Detect which cell encompasses the target text, then output its (x, y) center coordinate. 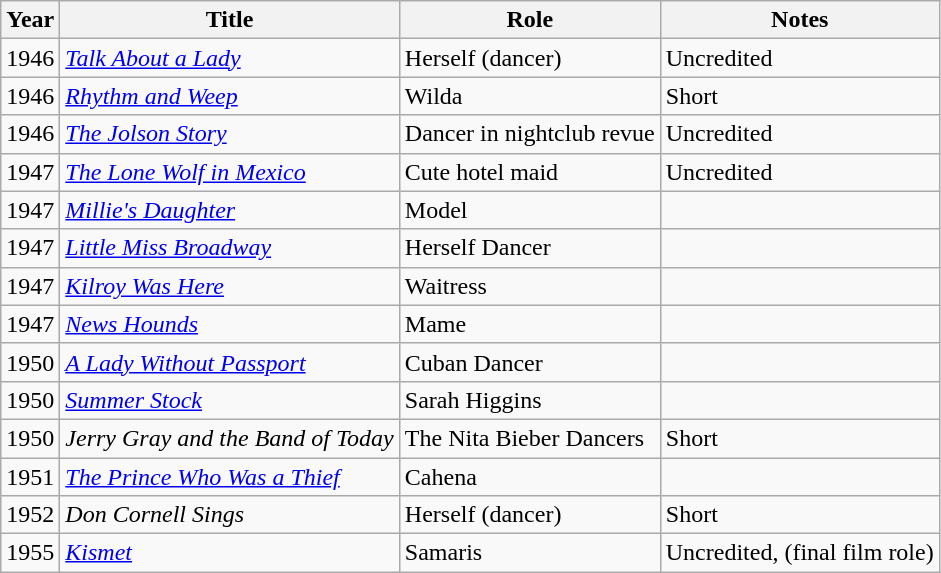
Dancer in nightclub revue (530, 134)
Herself Dancer (530, 248)
Samaris (530, 553)
Kismet (230, 553)
News Hounds (230, 324)
1955 (30, 553)
Title (230, 20)
Don Cornell Sings (230, 515)
Uncredited, (final film role) (800, 553)
Cahena (530, 477)
Talk About a Lady (230, 58)
Summer Stock (230, 400)
Year (30, 20)
The Nita Bieber Dancers (530, 438)
Kilroy Was Here (230, 286)
Rhythm and Weep (230, 96)
Sarah Higgins (530, 400)
1951 (30, 477)
The Prince Who Was a Thief (230, 477)
Jerry Gray and the Band of Today (230, 438)
Cute hotel maid (530, 172)
The Lone Wolf in Mexico (230, 172)
Notes (800, 20)
Millie's Daughter (230, 210)
Wilda (530, 96)
Role (530, 20)
Model (530, 210)
Waitress (530, 286)
The Jolson Story (230, 134)
Mame (530, 324)
1952 (30, 515)
A Lady Without Passport (230, 362)
Cuban Dancer (530, 362)
Little Miss Broadway (230, 248)
